Extract the (X, Y) coordinate from the center of the cell holding the provided text.  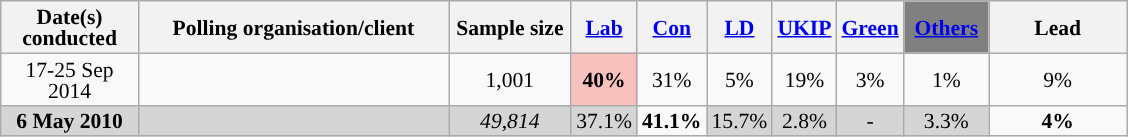
Lab (604, 27)
- (870, 120)
Date(s)conducted (70, 27)
UKIP (804, 27)
41.1% (672, 120)
Lead (1058, 27)
15.7% (739, 120)
Others (946, 27)
LD (739, 27)
37.1% (604, 120)
17-25 Sep 2014 (70, 79)
1,001 (510, 79)
6 May 2010 (70, 120)
Con (672, 27)
1% (946, 79)
Sample size (510, 27)
3% (870, 79)
3.3% (946, 120)
4% (1058, 120)
31% (672, 79)
5% (739, 79)
19% (804, 79)
49,814 (510, 120)
2.8% (804, 120)
9% (1058, 79)
Green (870, 27)
40% (604, 79)
Polling organisation/client (293, 27)
